Return the (x, y) coordinate for the center point of the cell that contains the specified text.  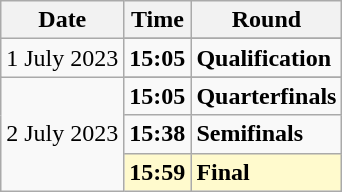
Final (266, 172)
15:59 (158, 172)
Qualification (266, 58)
Time (158, 20)
15:38 (158, 134)
1 July 2023 (62, 58)
Quarterfinals (266, 96)
Semifinals (266, 134)
Round (266, 20)
Date (62, 20)
2 July 2023 (62, 134)
